Locate the cell with the specified text and output its [x, y] center coordinate. 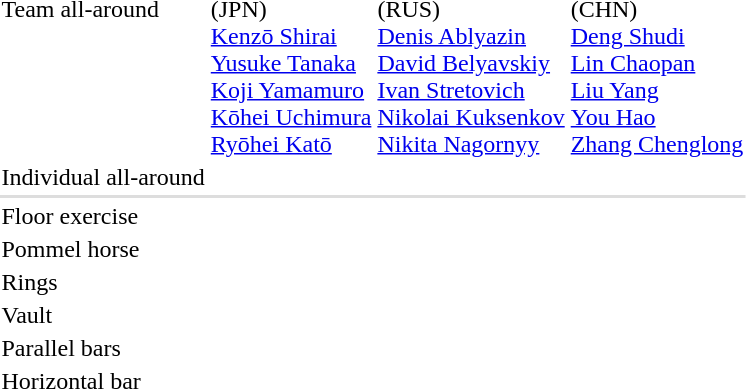
Pommel horse [103, 249]
Floor exercise [103, 216]
Individual all-around [103, 177]
Vault [103, 315]
Rings [103, 282]
Parallel bars [103, 348]
